Return the [x, y] coordinate for the center point of the cell that contains the specified text.  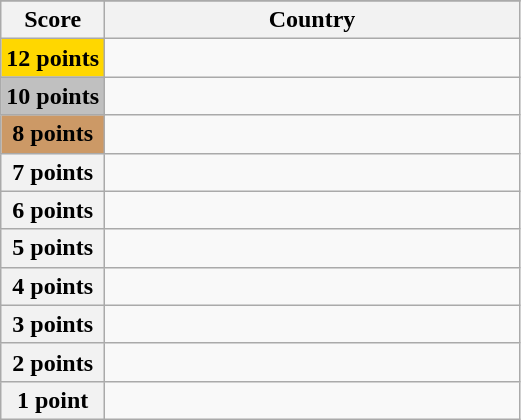
Country [312, 20]
6 points [53, 210]
10 points [53, 96]
12 points [53, 58]
Score [53, 20]
8 points [53, 134]
2 points [53, 362]
5 points [53, 248]
7 points [53, 172]
3 points [53, 324]
4 points [53, 286]
1 point [53, 400]
